Pinpoint the cell where the given text exists, returning its [x, y] midpoint coordinate. 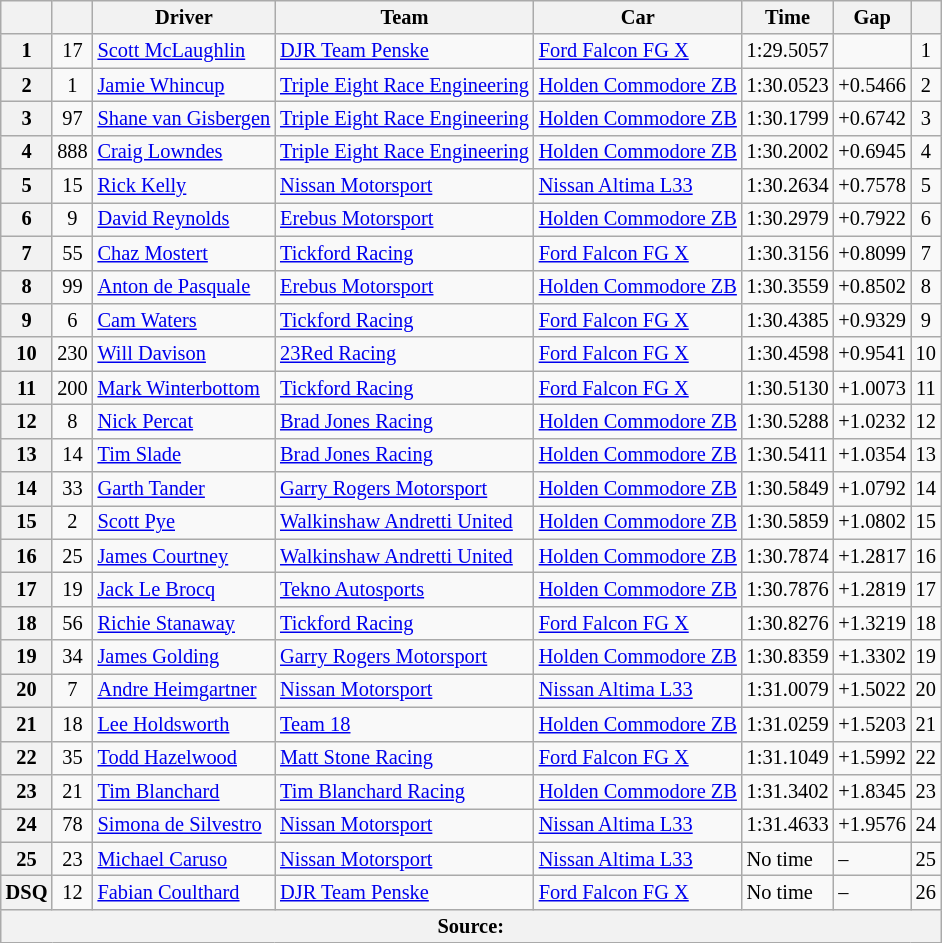
Tim Blanchard [184, 791]
Will Davison [184, 354]
Driver [184, 17]
1:31.0079 [788, 690]
1:30.1799 [788, 118]
55 [72, 253]
Team [404, 17]
Simona de Silvestro [184, 825]
1:30.5849 [788, 489]
Gap [872, 17]
1:30.8276 [788, 623]
1:30.5130 [788, 388]
1:30.3559 [788, 287]
33 [72, 489]
+1.5022 [872, 690]
1:31.0259 [788, 724]
99 [72, 287]
Rick Kelly [184, 186]
1:30.5411 [788, 455]
1:30.7874 [788, 556]
+1.0792 [872, 489]
35 [72, 758]
56 [72, 623]
Michael Caruso [184, 859]
Anton de Pasquale [184, 287]
Time [788, 17]
+1.0354 [872, 455]
Scott McLaughlin [184, 51]
+1.0802 [872, 522]
Tim Slade [184, 455]
+1.5992 [872, 758]
+0.8099 [872, 253]
+1.2817 [872, 556]
Team 18 [404, 724]
1:30.3156 [788, 253]
Richie Stanaway [184, 623]
1:31.4633 [788, 825]
Jamie Whincup [184, 85]
+1.0073 [872, 388]
James Golding [184, 657]
1:31.3402 [788, 791]
Garth Tander [184, 489]
23Red Racing [404, 354]
Chaz Mostert [184, 253]
1:30.5288 [788, 421]
+0.9541 [872, 354]
+1.0232 [872, 421]
+1.3219 [872, 623]
Mark Winterbottom [184, 388]
DSQ [27, 892]
Lee Holdsworth [184, 724]
1:30.8359 [788, 657]
Jack Le Brocq [184, 589]
Source: [471, 926]
78 [72, 825]
1:30.5859 [788, 522]
1:30.7876 [788, 589]
+0.7922 [872, 219]
Car [638, 17]
Fabian Coulthard [184, 892]
Scott Pye [184, 522]
+1.2819 [872, 589]
Cam Waters [184, 320]
1:30.4385 [788, 320]
Matt Stone Racing [404, 758]
+1.9576 [872, 825]
+1.3302 [872, 657]
1:30.2634 [788, 186]
Tekno Autosports [404, 589]
34 [72, 657]
Craig Lowndes [184, 152]
1:30.0523 [788, 85]
200 [72, 388]
Andre Heimgartner [184, 690]
+1.8345 [872, 791]
26 [926, 892]
David Reynolds [184, 219]
+1.5203 [872, 724]
Todd Hazelwood [184, 758]
230 [72, 354]
+0.6945 [872, 152]
Tim Blanchard Racing [404, 791]
+0.7578 [872, 186]
+0.9329 [872, 320]
1:31.1049 [788, 758]
97 [72, 118]
+0.8502 [872, 287]
888 [72, 152]
1:30.2002 [788, 152]
1:29.5057 [788, 51]
+0.5466 [872, 85]
James Courtney [184, 556]
1:30.2979 [788, 219]
Shane van Gisbergen [184, 118]
1:30.4598 [788, 354]
+0.6742 [872, 118]
Nick Percat [184, 421]
